Return the (x, y) coordinate for the center point of the cell that contains the specified text.  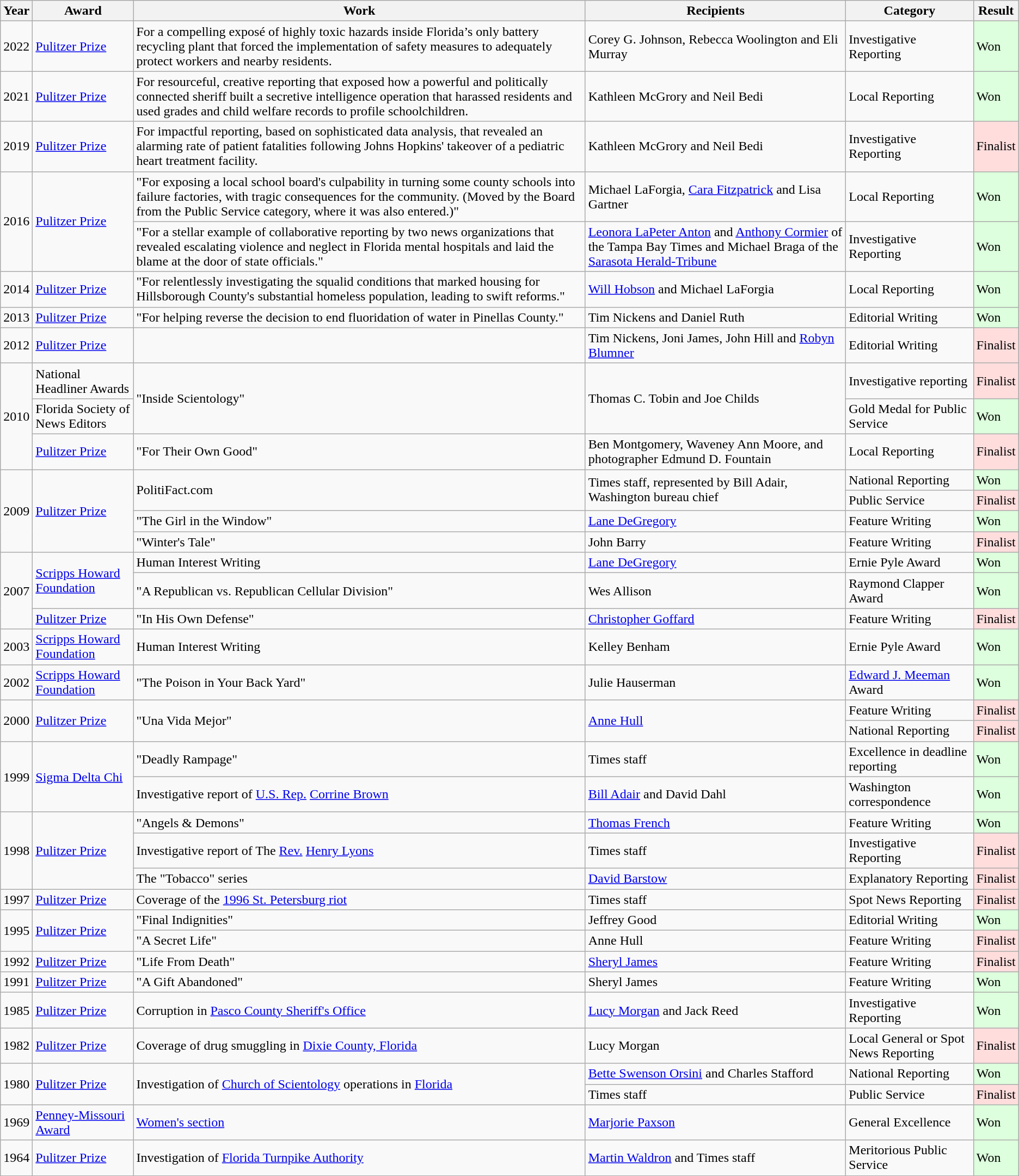
Raymond Clapper Award (910, 591)
"A Gift Abandoned" (359, 982)
National Headliner Awards (83, 381)
The "Tobacco" series (359, 878)
Corruption in Pasco County Sheriff's Office (359, 1010)
2007 (16, 591)
Marjorie Paxson (715, 1122)
Gold Medal for Public Service (910, 416)
"Inside Scientology" (359, 398)
1999 (16, 777)
1995 (16, 931)
Award (83, 11)
Investigation of Church of Scientology operations in Florida (359, 1084)
Thomas C. Tobin and Joe Childs (715, 398)
"The Girl in the Window" (359, 521)
2002 (16, 682)
Excellence in deadline reporting (910, 759)
Washington correspondence (910, 795)
"Winter's Tale" (359, 542)
Leonora LaPeter Anton and Anthony Cormier of the Tampa Bay Times and Michael Braga of the Sarasota Herald-Tribune (715, 247)
Edward J. Meeman Award (910, 682)
1985 (16, 1010)
General Excellence (910, 1122)
Local General or Spot News Reporting (910, 1046)
Spot News Reporting (910, 900)
Tim Nickens and Daniel Ruth (715, 317)
2022 (16, 46)
Explanatory Reporting (910, 878)
2013 (16, 317)
2009 (16, 510)
Investigative report of The Rev. Henry Lyons (359, 850)
"Una Vida Mejor" (359, 721)
2021 (16, 96)
2000 (16, 721)
"Life From Death" (359, 962)
2016 (16, 221)
Meritorious Public Service (910, 1158)
Florida Society of News Editors (83, 416)
1964 (16, 1158)
1992 (16, 962)
Martin Waldron and Times staff (715, 1158)
PolitiFact.com (359, 490)
2012 (16, 345)
Coverage of the 1996 St. Petersburg riot (359, 900)
Michael LaForgia, Cara Fitzpatrick and Lisa Gartner (715, 196)
Christopher Goffard (715, 619)
Wes Allison (715, 591)
Bette Swenson Orsini and Charles Stafford (715, 1074)
Lucy Morgan and Jack Reed (715, 1010)
"A Republican vs. Republican Cellular Division" (359, 591)
1969 (16, 1122)
Recipients (715, 11)
2014 (16, 290)
Result (996, 11)
Tim Nickens, Joni James, John Hill and Robyn Blumner (715, 345)
"The Poison in Your Back Yard" (359, 682)
2003 (16, 647)
Lucy Morgan (715, 1046)
Sigma Delta Chi (83, 777)
Corey G. Johnson, Rebecca Woolington and Eli Murray (715, 46)
"Deadly Rampage" (359, 759)
"Angels & Demons" (359, 822)
Kelley Benham (715, 647)
Year (16, 11)
1998 (16, 850)
"For Their Own Good" (359, 452)
Bill Adair and David Dahl (715, 795)
"A Secret Life" (359, 941)
"Final Indignities" (359, 920)
1991 (16, 982)
1982 (16, 1046)
1997 (16, 900)
Will Hobson and Michael LaForgia (715, 290)
Jeffrey Good (715, 920)
Investigation of Florida Turnpike Authority (359, 1158)
Investigative report of U.S. Rep. Corrine Brown (359, 795)
John Barry (715, 542)
Category (910, 11)
1980 (16, 1084)
"In His Own Defense" (359, 619)
2019 (16, 146)
Julie Hauserman (715, 682)
Ben Montgomery, Waveney Ann Moore, and photographer Edmund D. Fountain (715, 452)
Coverage of drug smuggling in Dixie County, Florida (359, 1046)
Thomas French (715, 822)
2010 (16, 416)
David Barstow (715, 878)
Work (359, 11)
Times staff, represented by Bill Adair, Washington bureau chief (715, 490)
"For helping reverse the decision to end fluoridation of water in Pinellas County." (359, 317)
Investigative reporting (910, 381)
Women's section (359, 1122)
Penney-Missouri Award (83, 1122)
